Scan for the cell matching the given text and deliver its (X, Y) coordinate at center. 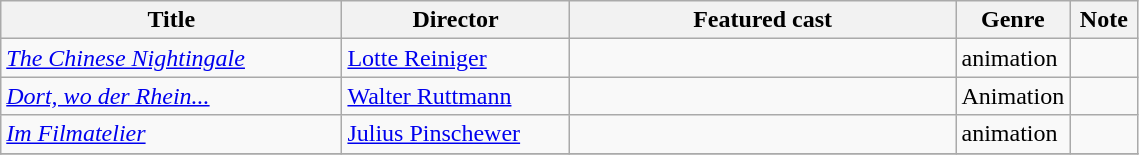
Featured cast (762, 20)
Julius Pinschewer (456, 134)
Walter Ruttmann (456, 96)
Note (1104, 20)
Animation (1013, 96)
Im Filmatelier (172, 134)
The Chinese Nightingale (172, 58)
Director (456, 20)
Genre (1013, 20)
Title (172, 20)
Dort, wo der Rhein... (172, 96)
Lotte Reiniger (456, 58)
